Return [X, Y] of the center of cell containing provided text 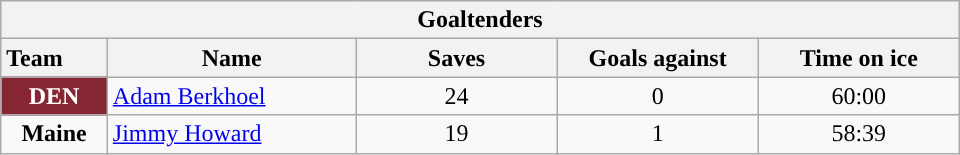
60:00 [858, 96]
0 [658, 96]
Goals against [658, 58]
DEN [54, 96]
Name [232, 58]
19 [456, 134]
24 [456, 96]
Goaltenders [480, 20]
Saves [456, 58]
Adam Berkhoel [232, 96]
58:39 [858, 134]
1 [658, 134]
Time on ice [858, 58]
Jimmy Howard [232, 134]
Team [54, 58]
Maine [54, 134]
